Find where the given text appears and provide that cell's center as (x, y) coordinate. 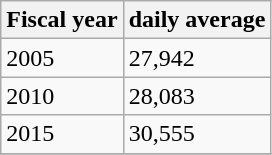
2015 (62, 134)
Fiscal year (62, 20)
daily average (197, 20)
27,942 (197, 58)
30,555 (197, 134)
2010 (62, 96)
2005 (62, 58)
28,083 (197, 96)
